Find where the given text appears and provide that cell's center as [X, Y] coordinate. 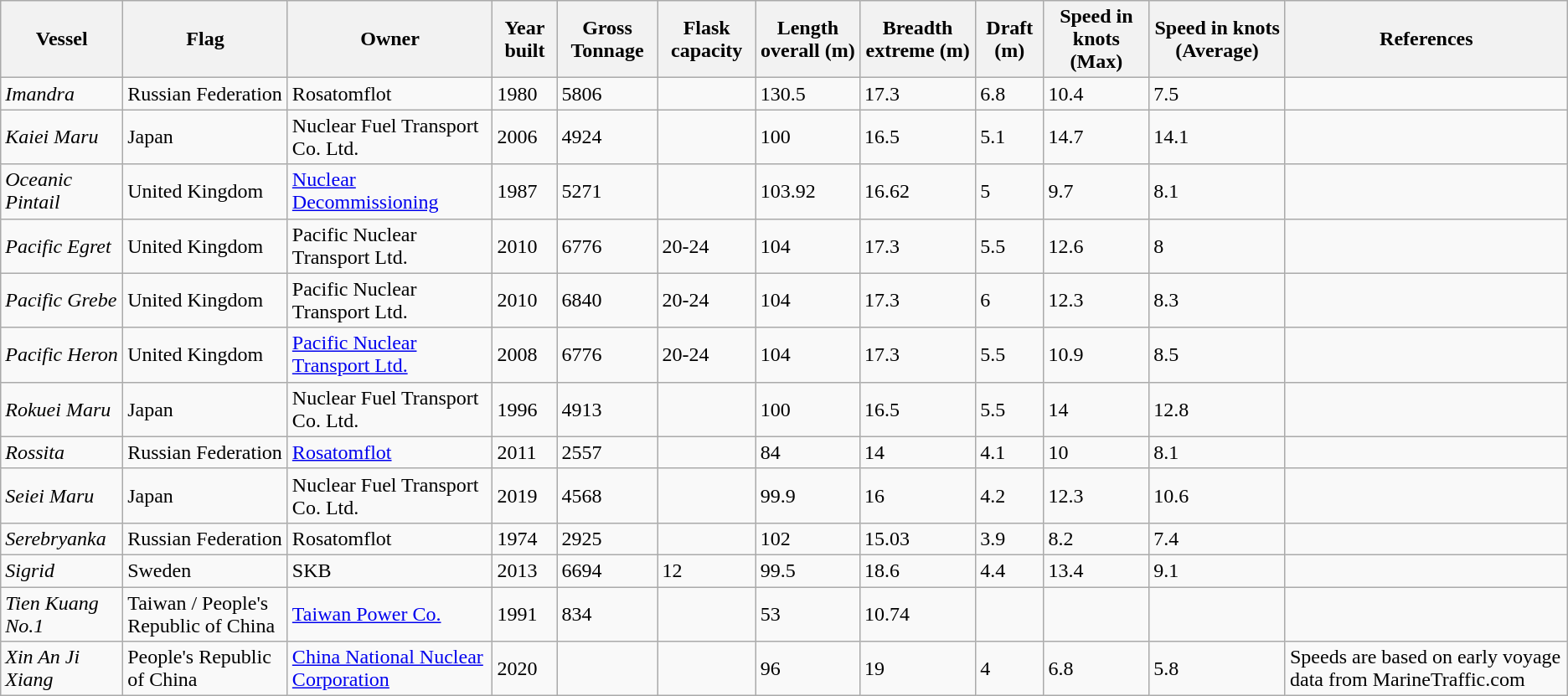
10.6 [1218, 496]
6840 [607, 300]
1980 [524, 94]
5271 [607, 191]
Taiwan / People's Republic of China [206, 613]
14.7 [1096, 137]
Pacific Grebe [62, 300]
Breadth extreme (m) [917, 39]
9.1 [1218, 570]
18.6 [917, 570]
8.5 [1218, 355]
Owner [390, 39]
7.4 [1218, 539]
5806 [607, 94]
8 [1218, 246]
People's Republic of China [206, 668]
4.2 [1010, 496]
Sweden [206, 570]
10.9 [1096, 355]
8.3 [1218, 300]
99.5 [807, 570]
53 [807, 613]
Oceanic Pintail [62, 191]
SKB [390, 570]
Speeds are based on early voyage data from MarineTraffic.com [1426, 668]
834 [607, 613]
Gross Tonnage [607, 39]
4.1 [1010, 452]
2006 [524, 137]
6 [1010, 300]
2013 [524, 570]
Speed in knots (Average) [1218, 39]
Imandra [62, 94]
99.9 [807, 496]
Speed in knots (Max) [1096, 39]
Flask capacity [707, 39]
4.4 [1010, 570]
1991 [524, 613]
Length overall (m) [807, 39]
9.7 [1096, 191]
3.9 [1010, 539]
Vessel [62, 39]
4924 [607, 137]
1987 [524, 191]
4 [1010, 668]
13.4 [1096, 570]
12 [707, 570]
2925 [607, 539]
2557 [607, 452]
Tien Kuang No.1 [62, 613]
Year built [524, 39]
7.5 [1218, 94]
2011 [524, 452]
84 [807, 452]
1996 [524, 409]
16 [917, 496]
Pacific Egret [62, 246]
8.2 [1096, 539]
5.1 [1010, 137]
6694 [607, 570]
Serebryanka [62, 539]
Rokuei Maru [62, 409]
5.8 [1218, 668]
10.74 [917, 613]
References [1426, 39]
5 [1010, 191]
12.8 [1218, 409]
103.92 [807, 191]
1974 [524, 539]
130.5 [807, 94]
China National Nuclear Corporation [390, 668]
102 [807, 539]
Xin An Ji Xiang [62, 668]
Pacific Heron [62, 355]
Flag [206, 39]
4568 [607, 496]
16.62 [917, 191]
14.1 [1218, 137]
2008 [524, 355]
2020 [524, 668]
Nuclear Decommissioning [390, 191]
Taiwan Power Co. [390, 613]
96 [807, 668]
Sigrid [62, 570]
Draft (m) [1010, 39]
10 [1096, 452]
12.6 [1096, 246]
Rossita [62, 452]
Seiei Maru [62, 496]
15.03 [917, 539]
4913 [607, 409]
19 [917, 668]
10.4 [1096, 94]
2019 [524, 496]
Kaiei Maru [62, 137]
